Search for the cell housing the specified text and yield its (x, y) center coordinate. 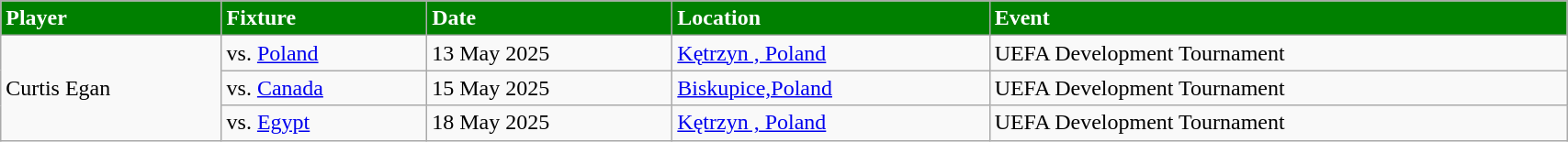
Fixture (324, 18)
18 May 2025 (549, 123)
13 May 2025 (549, 53)
Event (1279, 18)
15 May 2025 (549, 88)
vs. Poland (324, 53)
vs. Egypt (324, 123)
Location (830, 18)
Biskupice,Poland (830, 88)
Player (111, 18)
vs. Canada (324, 88)
Date (549, 18)
Curtis Egan (111, 88)
